Extract the (X, Y) coordinate from the center of the cell holding the provided text.  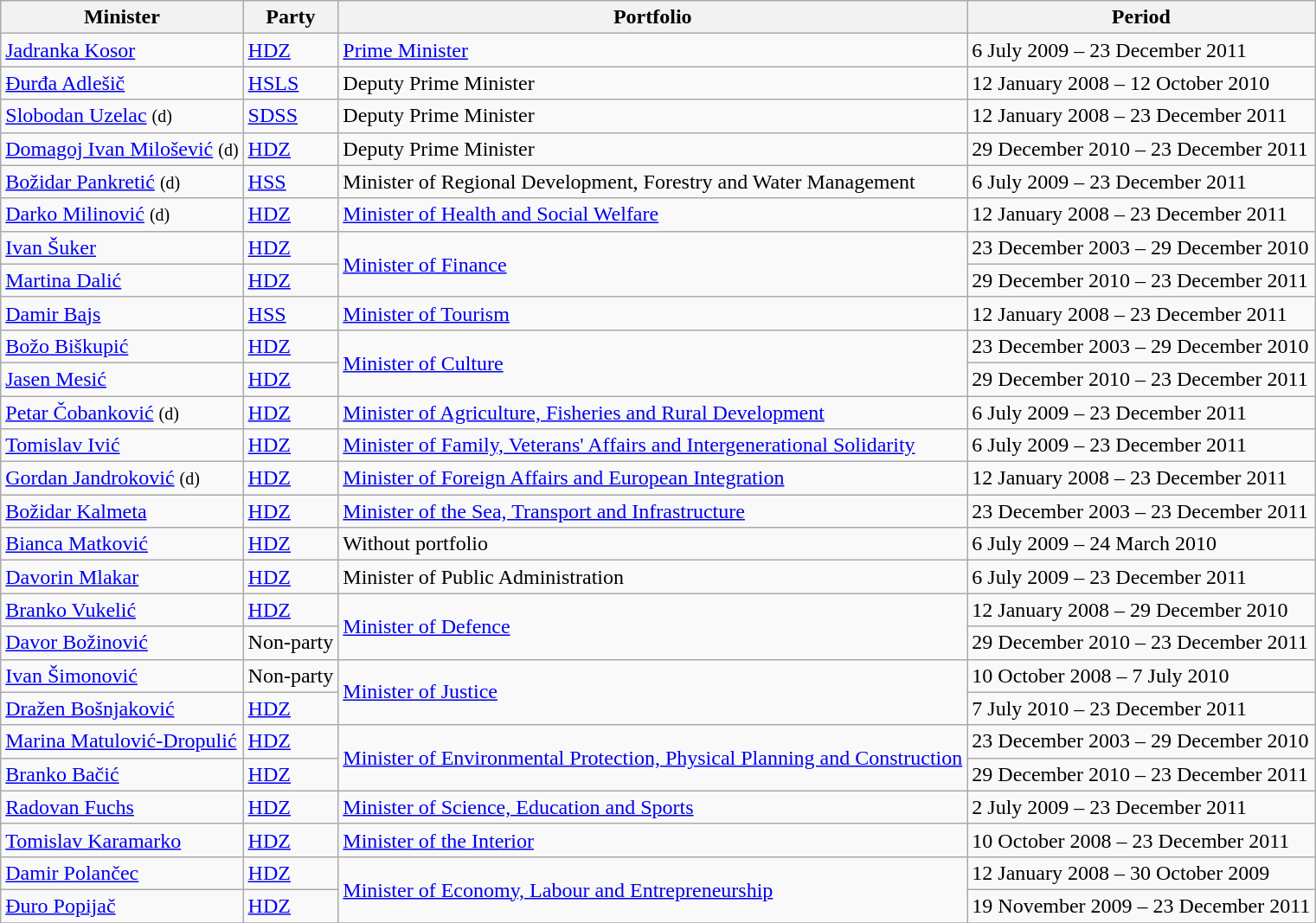
Minister of Foreign Affairs and European Integration (652, 478)
Branko Bačić (122, 774)
Petar Čobanković (d) (122, 413)
Davor Božinović (122, 643)
Bianca Matković (122, 544)
Party (291, 17)
Minister of Justice (652, 692)
Minister of Public Administration (652, 577)
6 July 2009 – 24 March 2010 (1141, 544)
Damir Bajs (122, 313)
Minister of Agriculture, Fisheries and Rural Development (652, 413)
Minister (122, 17)
SDSS (291, 116)
10 October 2008 – 7 July 2010 (1141, 676)
Božidar Pankretić (d) (122, 182)
Minister of Defence (652, 626)
HSLS (291, 83)
Minister of Health and Social Welfare (652, 215)
Prime Minister (652, 50)
Slobodan Uzelac (d) (122, 116)
2 July 2009 – 23 December 2011 (1141, 807)
Minister of the Interior (652, 840)
Jadranka Kosor (122, 50)
Radovan Fuchs (122, 807)
7 July 2010 – 23 December 2011 (1141, 708)
Davorin Mlakar (122, 577)
Tomislav Karamarko (122, 840)
19 November 2009 – 23 December 2011 (1141, 906)
Martina Dalić (122, 280)
Domagoj Ivan Milošević (d) (122, 149)
12 January 2008 – 12 October 2010 (1141, 83)
Božo Biškupić (122, 346)
Minister of Family, Veterans' Affairs and Intergenerational Solidarity (652, 445)
Damir Polančec (122, 873)
Period (1141, 17)
Darko Milinović (d) (122, 215)
Without portfolio (652, 544)
Branko Vukelić (122, 610)
Minister of Science, Education and Sports (652, 807)
Minister of Culture (652, 362)
12 January 2008 – 29 December 2010 (1141, 610)
Marina Matulović-Dropulić (122, 741)
23 December 2003 – 23 December 2011 (1141, 511)
Minister of the Sea, Transport and Infrastructure (652, 511)
Ivan Šuker (122, 247)
Ivan Šimonović (122, 676)
Đuro Popijač (122, 906)
Jasen Mesić (122, 379)
Portfolio (652, 17)
12 January 2008 – 30 October 2009 (1141, 873)
Minister of Economy, Labour and Entrepreneurship (652, 889)
Đurđa Adlešič (122, 83)
Dražen Bošnjaković (122, 708)
10 October 2008 – 23 December 2011 (1141, 840)
Božidar Kalmeta (122, 511)
Minister of Finance (652, 264)
Minister of Environmental Protection, Physical Planning and Construction (652, 758)
Minister of Tourism (652, 313)
Minister of Regional Development, Forestry and Water Management (652, 182)
Gordan Jandroković (d) (122, 478)
Tomislav Ivić (122, 445)
